Scan for the cell matching the given text and deliver its [x, y] coordinate at center. 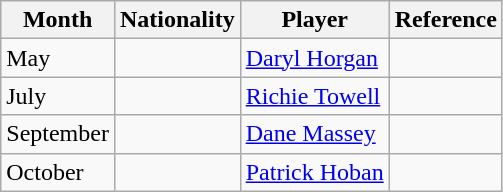
Richie Towell [314, 96]
September [58, 134]
Dane Massey [314, 134]
Month [58, 20]
Patrick Hoban [314, 172]
Player [314, 20]
May [58, 58]
Nationality [177, 20]
Daryl Horgan [314, 58]
Reference [446, 20]
July [58, 96]
October [58, 172]
